Return the (x, y) coordinate for the center point of the cell that contains the specified text.  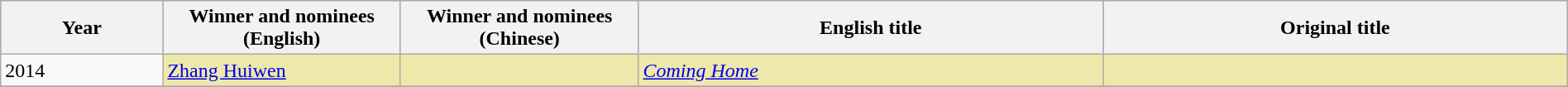
English title (871, 28)
Winner and nominees(Chinese) (519, 28)
Coming Home (871, 70)
Zhang Huiwen (282, 70)
Original title (1336, 28)
Winner and nominees(English) (282, 28)
2014 (82, 70)
Year (82, 28)
